Scan for the cell matching the given text and deliver its (x, y) coordinate at center. 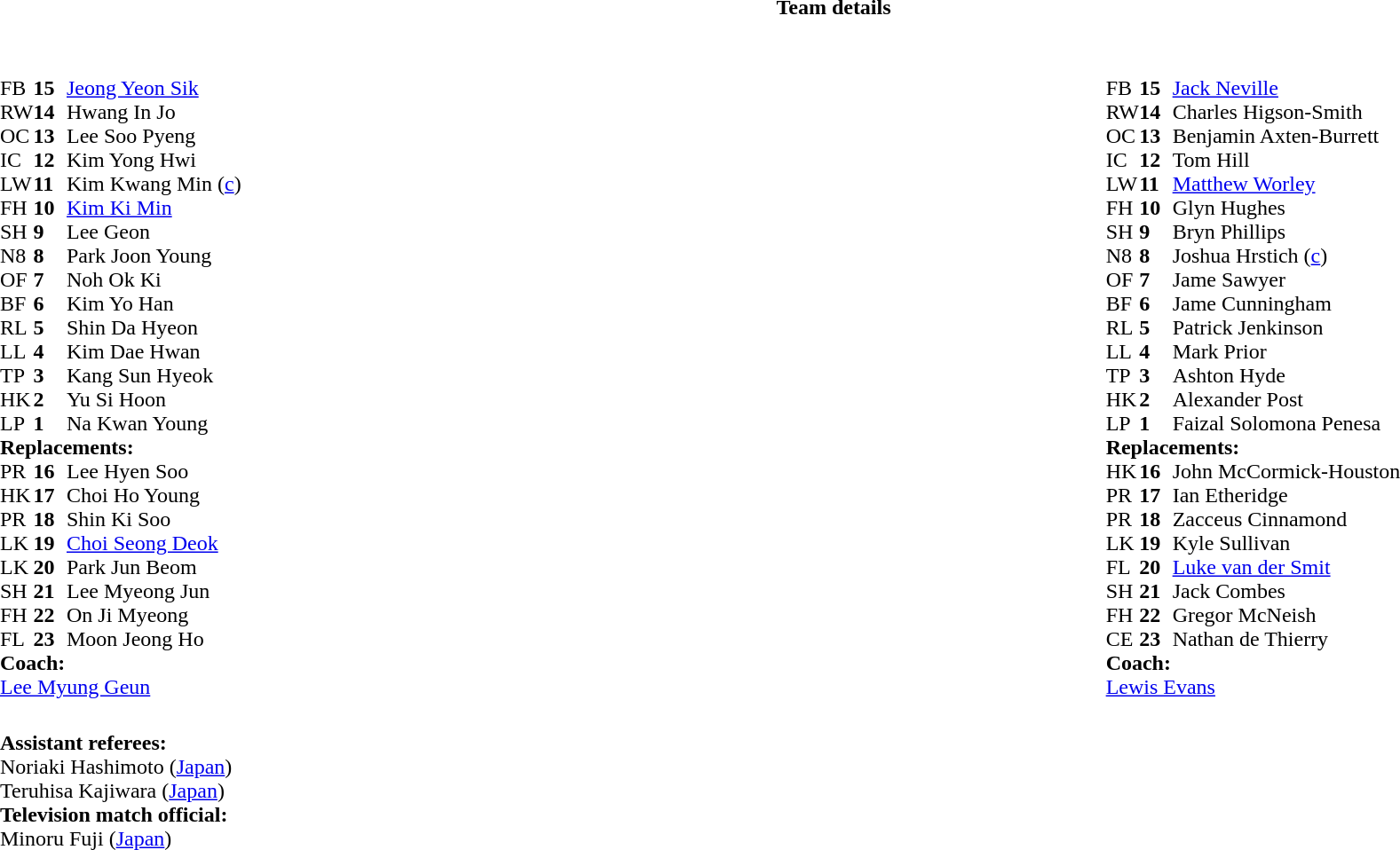
Lee Geon (154, 232)
Lee Soo Pyeng (154, 137)
Replacements: (121, 447)
Lee Hyen Soo (154, 472)
Shin Ki Soo (154, 520)
Kang Sun Hyeok (154, 376)
Lee Myung Geun (121, 687)
Jeong Yeon Sik (154, 89)
Shin Da Hyeon (154, 328)
Choi Ho Young (154, 495)
CE (1123, 639)
Kim Dae Hwan (154, 351)
Park Joon Young (154, 256)
Lee Myeong Jun (154, 591)
Kim Yong Hwi (154, 160)
Park Jun Beom (154, 568)
Hwang In Jo (154, 112)
On Ji Myeong (154, 616)
Kim Ki Min (154, 208)
Kim Yo Han (154, 303)
Kim Kwang Min (c) (154, 185)
Yu Si Hoon (154, 399)
Noh Ok Ki (154, 280)
Na Kwan Young (154, 424)
Coach: (121, 664)
Moon Jeong Ho (154, 639)
Choi Seong Deok (154, 543)
